Capture the cell that displays the provided text and extract its (X, Y) central coordinate. 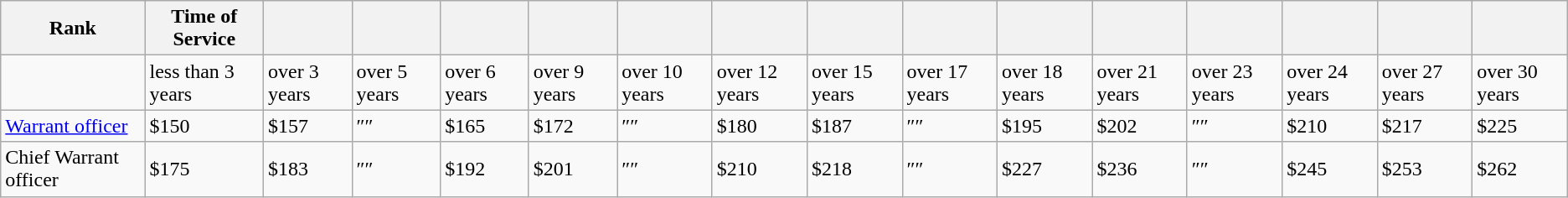
over 10 years (665, 82)
$175 (204, 169)
$165 (485, 126)
over 3 years (308, 82)
$217 (1424, 126)
over 15 years (854, 82)
$218 (854, 169)
$262 (1520, 169)
$225 (1520, 126)
over 9 years (573, 82)
over 18 years (1044, 82)
$157 (308, 126)
over 30 years (1520, 82)
over 23 years (1235, 82)
$253 (1424, 169)
over 21 years (1139, 82)
$202 (1139, 126)
over 12 years (759, 82)
over 27 years (1424, 82)
$195 (1044, 126)
$150 (204, 126)
over 17 years (950, 82)
$236 (1139, 169)
$192 (485, 169)
$227 (1044, 169)
$180 (759, 126)
$201 (573, 169)
over 5 years (396, 82)
Time of Service (204, 29)
Rank (73, 29)
Warrant officer (73, 126)
$172 (573, 126)
over 24 years (1330, 82)
Chief Warrant officer (73, 169)
$187 (854, 126)
$245 (1330, 169)
$183 (308, 169)
less than 3 years (204, 82)
over 6 years (485, 82)
